Locate the cell with the specified text and output its (X, Y) center coordinate. 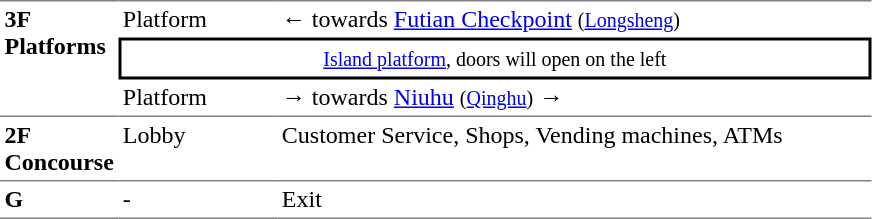
← towards Futian Checkpoint (Longsheng) (574, 19)
→ towards Niuhu (Qinghu) → (574, 98)
3FPlatforms (59, 58)
Lobby (198, 149)
2FConcourse (59, 149)
Island platform, doors will open on the left (494, 59)
Customer Service, Shops, Vending machines, ATMs (574, 149)
